Extract the (X, Y) coordinate from the center of the cell holding the provided text.  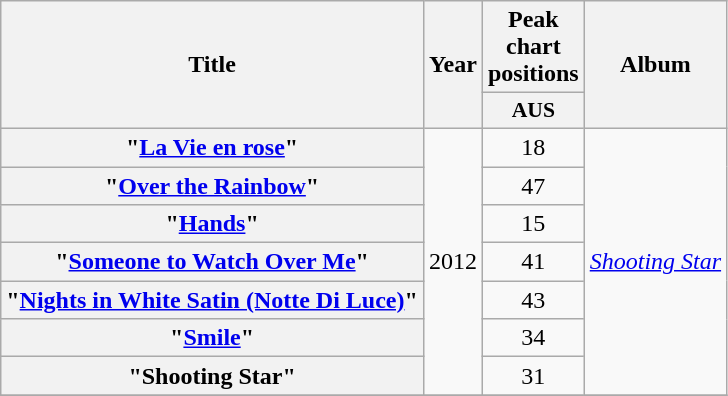
15 (533, 224)
18 (533, 147)
34 (533, 338)
41 (533, 262)
"Hands" (212, 224)
"Shooting Star" (212, 376)
"Nights in White Satin (Notte Di Luce)" (212, 300)
Peak chart positions (533, 47)
Year (452, 65)
Album (655, 65)
"Someone to Watch Over Me" (212, 262)
47 (533, 185)
2012 (452, 261)
"La Vie en rose" (212, 147)
"Smile" (212, 338)
Title (212, 65)
"Over the Rainbow" (212, 185)
Shooting Star (655, 261)
43 (533, 300)
AUS (533, 111)
31 (533, 376)
